Detect which cell encompasses the target text, then output its [x, y] center coordinate. 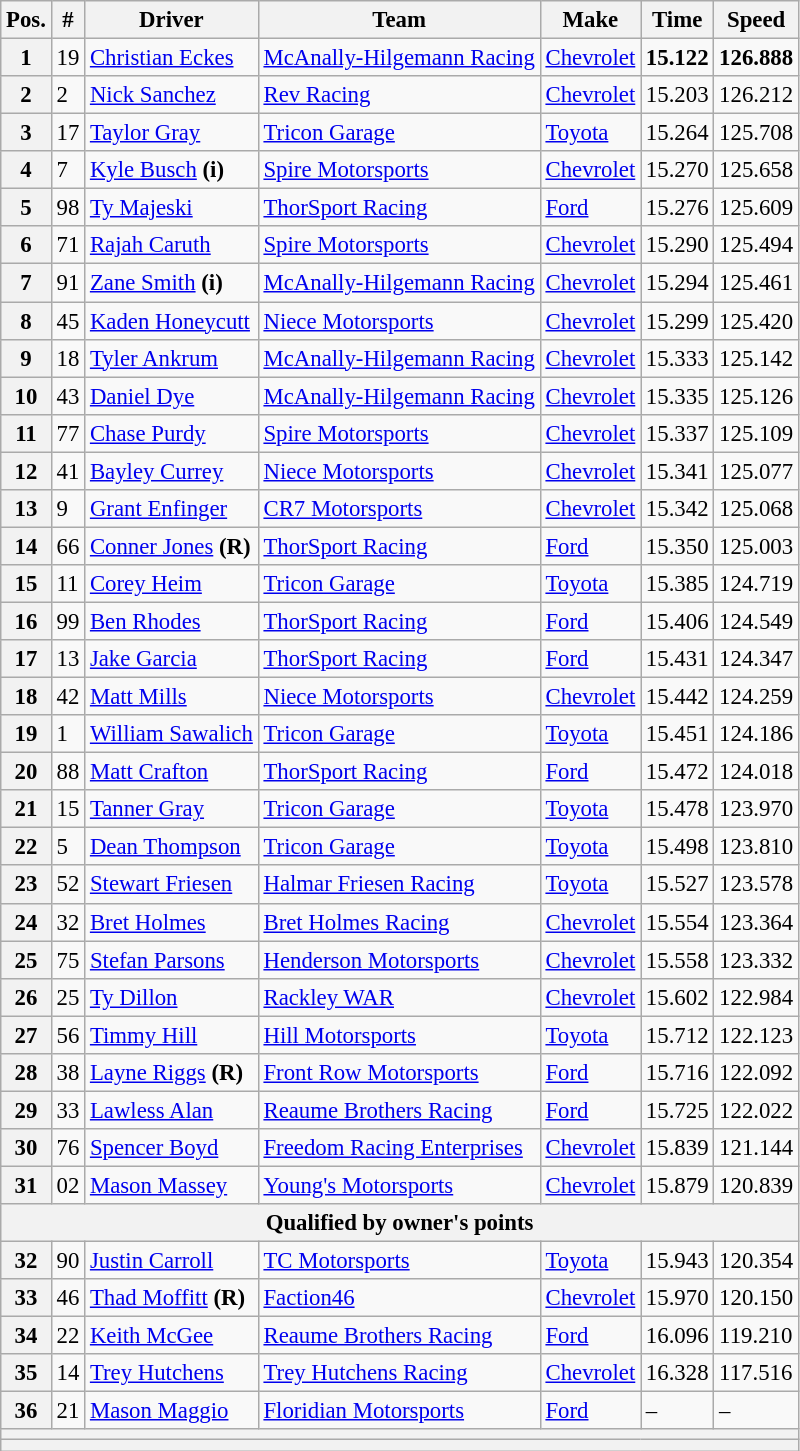
Lawless Alan [172, 1110]
24 [26, 922]
52 [68, 885]
125.609 [756, 208]
124.186 [756, 734]
Stefan Parsons [172, 960]
119.210 [756, 1336]
15.385 [678, 584]
34 [26, 1336]
Dean Thompson [172, 847]
20 [26, 772]
Nick Sanchez [172, 95]
6 [26, 245]
15.725 [678, 1110]
Matt Mills [172, 697]
Henderson Motorsports [399, 960]
123.364 [756, 922]
15.478 [678, 809]
Timmy Hill [172, 1035]
15.442 [678, 697]
Rackley WAR [399, 997]
15.943 [678, 1261]
15.337 [678, 433]
125.068 [756, 509]
Mason Massey [172, 1185]
29 [26, 1110]
15.879 [678, 1185]
36 [26, 1411]
15.406 [678, 621]
77 [68, 433]
15.299 [678, 321]
124.719 [756, 584]
15.712 [678, 1035]
Young's Motorsports [399, 1185]
12 [26, 471]
Time [678, 20]
Christian Eckes [172, 58]
15.602 [678, 997]
Make [590, 20]
Grant Enfinger [172, 509]
Kyle Busch (i) [172, 170]
120.839 [756, 1185]
Conner Jones (R) [172, 546]
Mason Maggio [172, 1411]
Driver [172, 20]
35 [26, 1373]
16.328 [678, 1373]
William Sawalich [172, 734]
122.123 [756, 1035]
125.461 [756, 283]
Faction46 [399, 1298]
02 [68, 1185]
125.494 [756, 245]
15.290 [678, 245]
Floridian Motorsports [399, 1411]
124.018 [756, 772]
123.970 [756, 809]
125.420 [756, 321]
123.810 [756, 847]
15.554 [678, 922]
27 [26, 1035]
Taylor Gray [172, 133]
124.549 [756, 621]
Rev Racing [399, 95]
120.150 [756, 1298]
23 [26, 885]
15.264 [678, 133]
125.142 [756, 358]
15.270 [678, 170]
38 [68, 1073]
Bret Holmes [172, 922]
124.259 [756, 697]
122.092 [756, 1073]
91 [68, 283]
Justin Carroll [172, 1261]
15.203 [678, 95]
Hill Motorsports [399, 1035]
76 [68, 1148]
15.335 [678, 396]
15.294 [678, 283]
15.716 [678, 1073]
125.658 [756, 170]
Thad Moffitt (R) [172, 1298]
Chase Purdy [172, 433]
121.144 [756, 1148]
56 [68, 1035]
15.342 [678, 509]
Daniel Dye [172, 396]
125.126 [756, 396]
8 [26, 321]
99 [68, 621]
125.109 [756, 433]
15.970 [678, 1298]
# [68, 20]
126.212 [756, 95]
Rajah Caruth [172, 245]
15.839 [678, 1148]
Stewart Friesen [172, 885]
Tyler Ankrum [172, 358]
Freedom Racing Enterprises [399, 1148]
CR7 Motorsports [399, 509]
Speed [756, 20]
126.888 [756, 58]
41 [68, 471]
15.498 [678, 847]
26 [26, 997]
42 [68, 697]
117.516 [756, 1373]
15.558 [678, 960]
Spencer Boyd [172, 1148]
45 [68, 321]
TC Motorsports [399, 1261]
Layne Riggs (R) [172, 1073]
Keith McGee [172, 1336]
Ben Rhodes [172, 621]
Ty Dillon [172, 997]
15.431 [678, 659]
15.122 [678, 58]
15.341 [678, 471]
Bret Holmes Racing [399, 922]
15.276 [678, 208]
15.333 [678, 358]
31 [26, 1185]
125.708 [756, 133]
4 [26, 170]
125.003 [756, 546]
10 [26, 396]
Zane Smith (i) [172, 283]
98 [68, 208]
15.472 [678, 772]
Jake Garcia [172, 659]
125.077 [756, 471]
Corey Heim [172, 584]
15.527 [678, 885]
3 [26, 133]
16 [26, 621]
Ty Majeski [172, 208]
28 [26, 1073]
71 [68, 245]
88 [68, 772]
66 [68, 546]
122.984 [756, 997]
Trey Hutchens [172, 1373]
Tanner Gray [172, 809]
122.022 [756, 1110]
75 [68, 960]
Pos. [26, 20]
123.578 [756, 885]
Qualified by owner's points [400, 1223]
123.332 [756, 960]
16.096 [678, 1336]
Team [399, 20]
Trey Hutchens Racing [399, 1373]
Halmar Friesen Racing [399, 885]
120.354 [756, 1261]
Kaden Honeycutt [172, 321]
90 [68, 1261]
Front Row Motorsports [399, 1073]
43 [68, 396]
30 [26, 1148]
15.451 [678, 734]
Bayley Currey [172, 471]
Matt Crafton [172, 772]
124.347 [756, 659]
46 [68, 1298]
15.350 [678, 546]
